For the text-containing cell, return its midpoint in [X, Y] coordinate format. 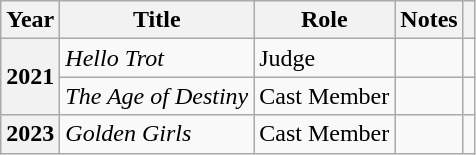
Golden Girls [157, 134]
Year [30, 20]
Title [157, 20]
2023 [30, 134]
Notes [429, 20]
Hello Trot [157, 58]
Judge [324, 58]
2021 [30, 77]
Role [324, 20]
The Age of Destiny [157, 96]
